Capture the cell that displays the provided text and extract its (X, Y) central coordinate. 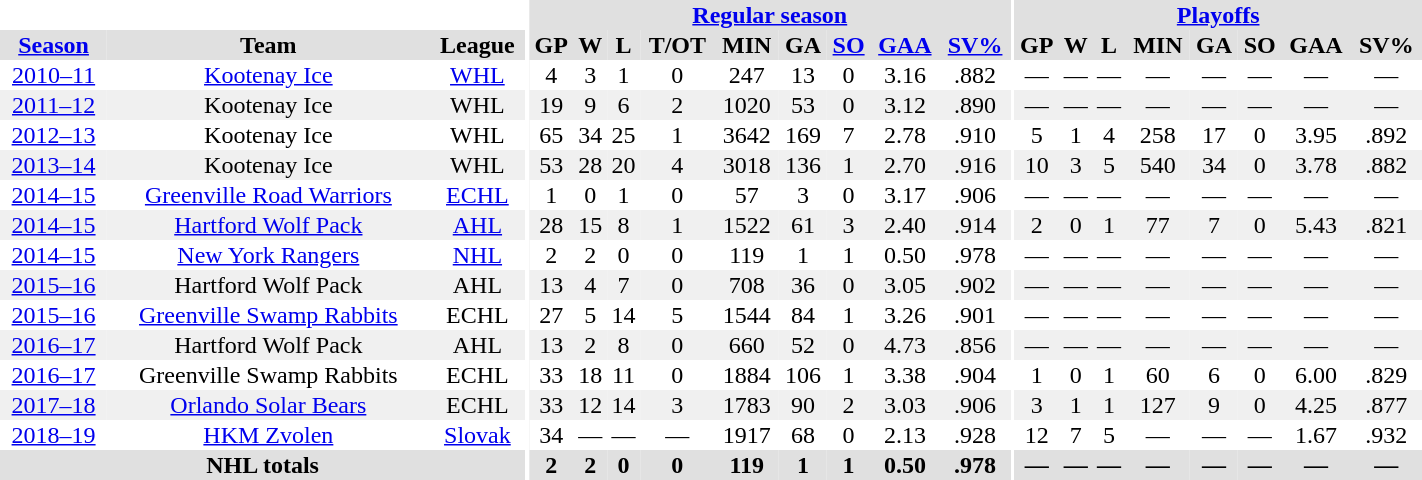
Regular season (770, 15)
Playoffs (1218, 15)
127 (1158, 405)
.928 (976, 435)
3018 (747, 165)
3.78 (1316, 165)
4.73 (904, 345)
6.00 (1316, 375)
1020 (747, 105)
106 (803, 375)
1544 (747, 315)
.914 (976, 225)
.892 (1386, 135)
League (478, 45)
1884 (747, 375)
New York Rangers (268, 255)
3642 (747, 135)
.829 (1386, 375)
5.43 (1316, 225)
.821 (1386, 225)
77 (1158, 225)
25 (624, 135)
247 (747, 75)
11 (624, 375)
36 (803, 285)
Greenville Road Warriors (268, 195)
.904 (976, 375)
3.12 (904, 105)
.901 (976, 315)
15 (590, 225)
Season (54, 45)
3.16 (904, 75)
52 (803, 345)
2.40 (904, 225)
136 (803, 165)
2012–13 (54, 135)
2011–12 (54, 105)
2013–14 (54, 165)
90 (803, 405)
1917 (747, 435)
3.17 (904, 195)
Orlando Solar Bears (268, 405)
3.38 (904, 375)
2017–18 (54, 405)
Slovak (478, 435)
60 (1158, 375)
2.78 (904, 135)
.916 (976, 165)
4.25 (1316, 405)
2010–11 (54, 75)
2.70 (904, 165)
.910 (976, 135)
84 (803, 315)
65 (552, 135)
10 (1036, 165)
708 (747, 285)
.932 (1386, 435)
660 (747, 345)
3.26 (904, 315)
3.95 (1316, 135)
57 (747, 195)
.890 (976, 105)
NHL (478, 255)
3.03 (904, 405)
169 (803, 135)
1783 (747, 405)
68 (803, 435)
.902 (976, 285)
18 (590, 375)
27 (552, 315)
20 (624, 165)
19 (552, 105)
2018–19 (54, 435)
NHL totals (262, 465)
HKM Zvolen (268, 435)
258 (1158, 135)
1.67 (1316, 435)
Team (268, 45)
61 (803, 225)
T/OT (677, 45)
17 (1214, 135)
.856 (976, 345)
1522 (747, 225)
3.05 (904, 285)
540 (1158, 165)
.877 (1386, 405)
2.13 (904, 435)
